Extract the [x, y] coordinate from the center of the cell holding the provided text.  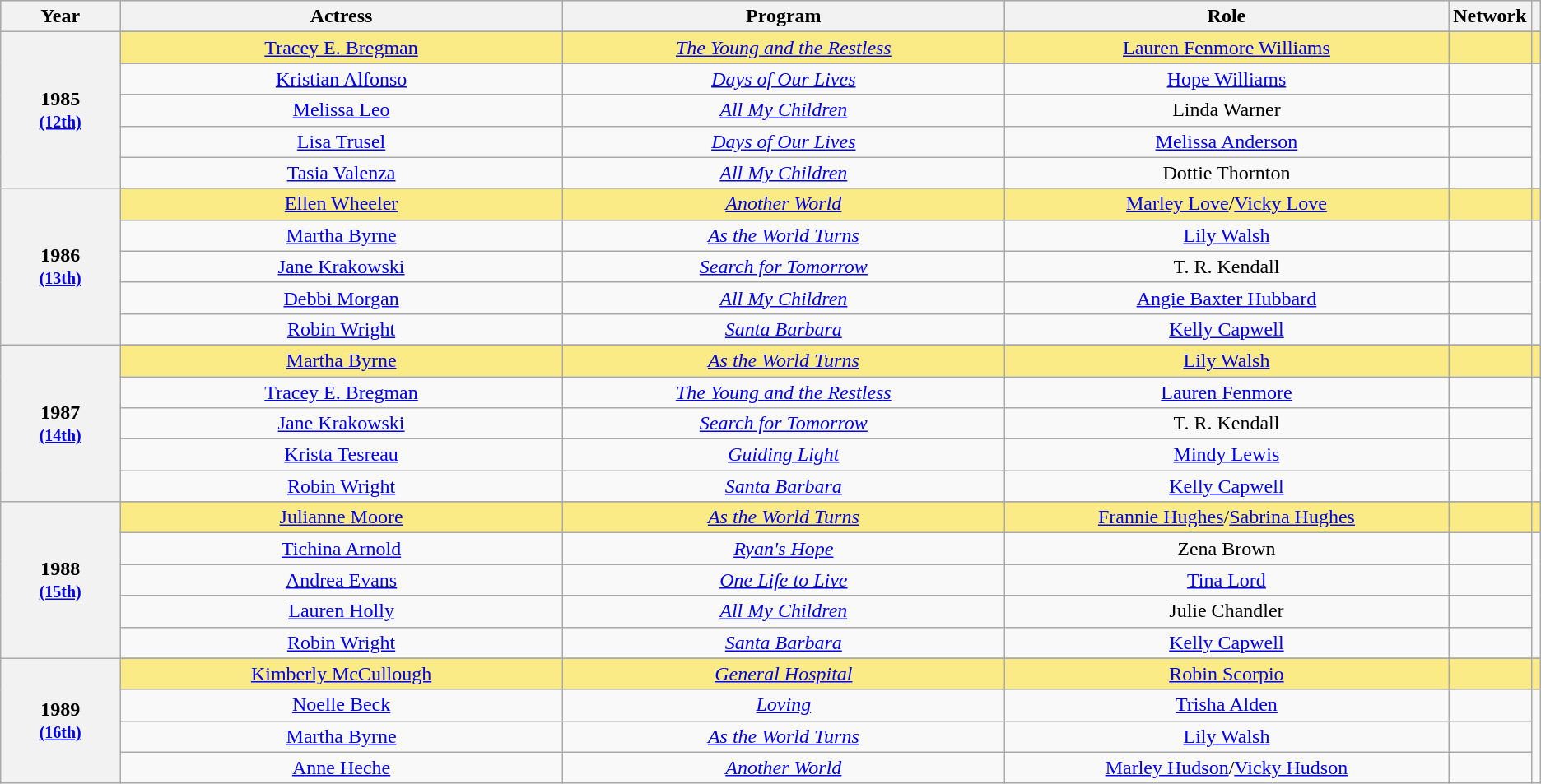
Kimberly McCullough [342, 674]
Angie Baxter Hubbard [1227, 298]
Tina Lord [1227, 580]
Melissa Leo [342, 110]
1989 (16th) [61, 721]
Ellen Wheeler [342, 204]
Debbi Morgan [342, 298]
1987 (14th) [61, 423]
Hope Williams [1227, 79]
Trisha Alden [1227, 705]
Guiding Light [784, 455]
Tasia Valenza [342, 173]
Lauren Fenmore [1227, 392]
Marley Hudson/Vicky Hudson [1227, 768]
Program [784, 16]
Frannie Hughes/Sabrina Hughes [1227, 517]
Ryan's Hope [784, 549]
Lauren Fenmore Williams [1227, 48]
Mindy Lewis [1227, 455]
1985 (12th) [61, 110]
One Life to Live [784, 580]
Robin Scorpio [1227, 674]
Lisa Trusel [342, 141]
Tichina Arnold [342, 549]
Year [61, 16]
Loving [784, 705]
Role [1227, 16]
Linda Warner [1227, 110]
Network [1490, 16]
Marley Love/Vicky Love [1227, 204]
1986 (13th) [61, 267]
Lauren Holly [342, 611]
Julianne Moore [342, 517]
Zena Brown [1227, 549]
1988 (15th) [61, 580]
Noelle Beck [342, 705]
Melissa Anderson [1227, 141]
Dottie Thornton [1227, 173]
Actress [342, 16]
Anne Heche [342, 768]
Kristian Alfonso [342, 79]
Julie Chandler [1227, 611]
Krista Tesreau [342, 455]
Andrea Evans [342, 580]
General Hospital [784, 674]
